Return the (x, y) coordinate for the center point of the cell that contains the specified text.  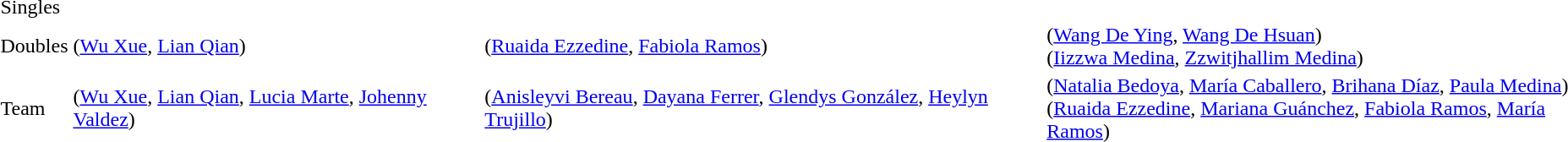
(Ruaida Ezzedine, Fabiola Ramos) (763, 46)
(Wu Xue, Lian Qian) (276, 46)
